Return the [x, y] coordinate for the center point of the cell that contains the specified text.  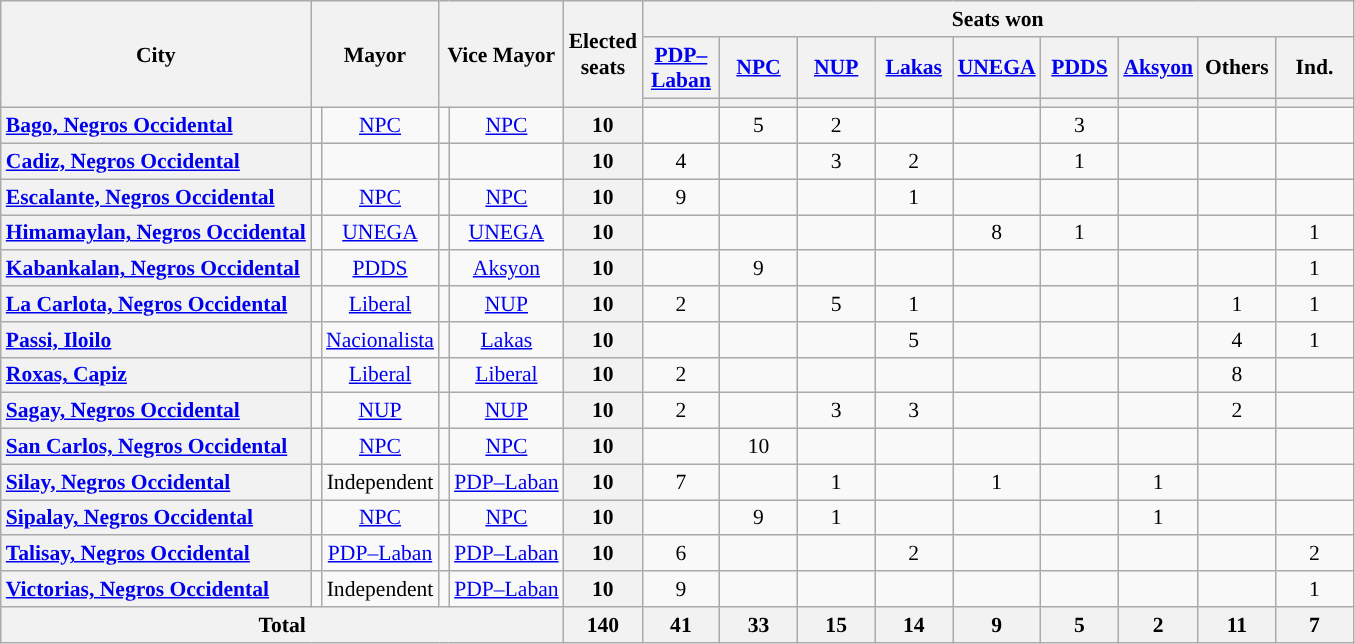
6 [681, 554]
Cadiz, Negros Occidental [156, 162]
Escalante, Negros Occidental [156, 197]
Himamaylan, Negros Occidental [156, 233]
Sipalay, Negros Occidental [156, 518]
11 [1237, 625]
Talisay, Negros Occidental [156, 554]
140 [603, 625]
Seats won [998, 19]
15 [836, 625]
Sagay, Negros Occidental [156, 411]
Total [282, 625]
Roxas, Capiz [156, 375]
La Carlota, Negros Occidental [156, 304]
33 [759, 625]
Bago, Negros Occidental [156, 126]
Mayor [375, 54]
Victorias, Negros Occidental [156, 589]
14 [914, 625]
Passi, Iloilo [156, 340]
Nacionalista [380, 340]
41 [681, 625]
Others [1237, 68]
Silay, Negros Occidental [156, 482]
Ind. [1315, 68]
Electedseats [603, 54]
Kabankalan, Negros Occidental [156, 269]
Vice Mayor [502, 54]
San Carlos, Negros Occidental [156, 447]
City [156, 54]
